Determine the [x, y] coordinate at the center of the cell enclosing the given text.  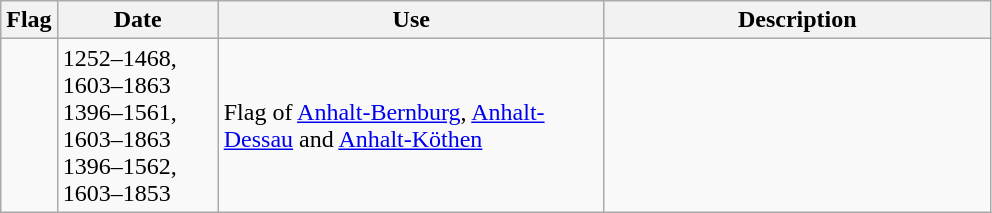
Use [411, 20]
Date [138, 20]
Flag [29, 20]
Flag of Anhalt-Bernburg, Anhalt-Dessau and Anhalt-Köthen [411, 126]
Description [797, 20]
1252–1468, 1603–18631396–1561, 1603–18631396–1562, 1603–1853 [138, 126]
